Return the (X, Y) coordinate for the center point of the cell that contains the specified text.  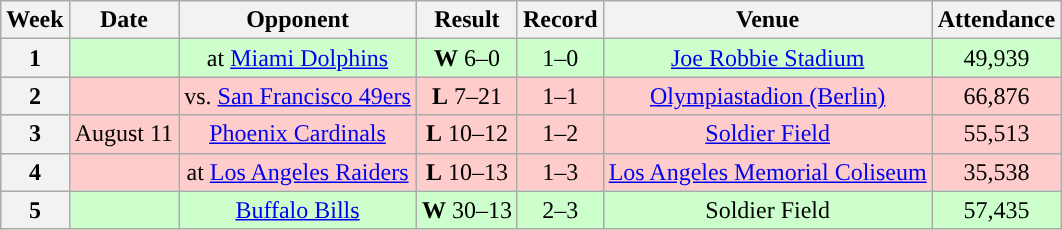
1–1 (560, 96)
66,876 (996, 96)
Phoenix Cardinals (298, 134)
57,435 (996, 210)
L 10–13 (466, 172)
W 30–13 (466, 210)
4 (35, 172)
at Miami Dolphins (298, 58)
Record (560, 20)
2 (35, 96)
vs. San Francisco 49ers (298, 96)
35,538 (996, 172)
W 6–0 (466, 58)
Opponent (298, 20)
5 (35, 210)
Los Angeles Memorial Coliseum (768, 172)
1 (35, 58)
L 7–21 (466, 96)
at Los Angeles Raiders (298, 172)
3 (35, 134)
Olympiastadion (Berlin) (768, 96)
1–3 (560, 172)
Joe Robbie Stadium (768, 58)
Attendance (996, 20)
Date (124, 20)
Venue (768, 20)
55,513 (996, 134)
2–3 (560, 210)
L 10–12 (466, 134)
1–2 (560, 134)
Result (466, 20)
49,939 (996, 58)
August 11 (124, 134)
1–0 (560, 58)
Buffalo Bills (298, 210)
Week (35, 20)
